Detect which cell encompasses the target text, then output its [x, y] center coordinate. 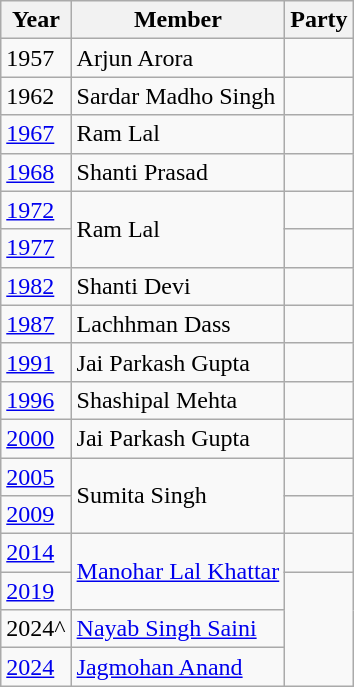
Shanti Devi [178, 286]
2014 [36, 553]
Nayab Singh Saini [178, 629]
Lachhman Dass [178, 324]
2000 [36, 438]
Year [36, 20]
1996 [36, 400]
2005 [36, 477]
1962 [36, 96]
Sumita Singh [178, 496]
1972 [36, 210]
Jagmohan Anand [178, 667]
Manohar Lal Khattar [178, 572]
2019 [36, 591]
Shashipal Mehta [178, 400]
2024^ [36, 629]
1957 [36, 58]
1968 [36, 172]
Sardar Madho Singh [178, 96]
1982 [36, 286]
Party [319, 20]
Member [178, 20]
Arjun Arora [178, 58]
1977 [36, 248]
2024 [36, 667]
1967 [36, 134]
2009 [36, 515]
1991 [36, 362]
Shanti Prasad [178, 172]
1987 [36, 324]
